Search for the cell housing the specified text and yield its (X, Y) center coordinate. 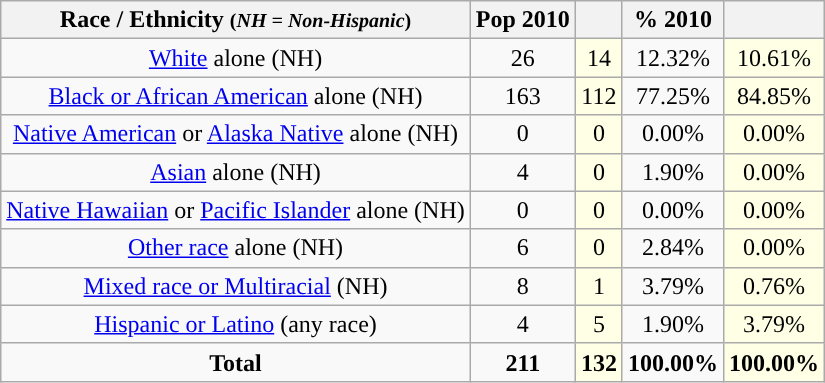
Hispanic or Latino (any race) (236, 324)
0.76% (774, 286)
Asian alone (NH) (236, 172)
211 (522, 362)
2.84% (672, 248)
5 (598, 324)
84.85% (774, 96)
Native Hawaiian or Pacific Islander alone (NH) (236, 210)
10.61% (774, 58)
132 (598, 362)
% 2010 (672, 20)
8 (522, 286)
Pop 2010 (522, 20)
6 (522, 248)
1 (598, 286)
77.25% (672, 96)
14 (598, 58)
163 (522, 96)
Mixed race or Multiracial (NH) (236, 286)
112 (598, 96)
Black or African American alone (NH) (236, 96)
12.32% (672, 58)
Other race alone (NH) (236, 248)
Total (236, 362)
26 (522, 58)
Race / Ethnicity (NH = Non-Hispanic) (236, 20)
White alone (NH) (236, 58)
Native American or Alaska Native alone (NH) (236, 134)
